Find where the given text appears and provide that cell's center as (x, y) coordinate. 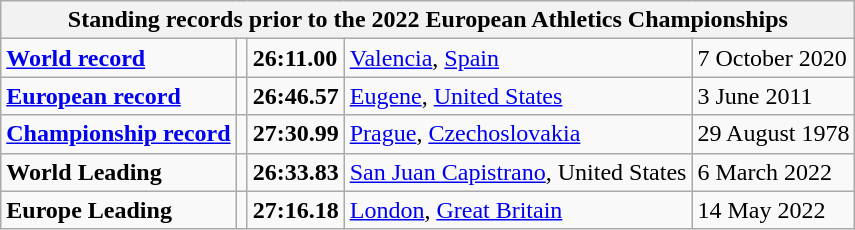
London, Great Britain (518, 210)
26:46.57 (296, 96)
World record (118, 58)
Championship record (118, 134)
7 October 2020 (774, 58)
World Leading (118, 172)
27:16.18 (296, 210)
Europe Leading (118, 210)
Valencia, Spain (518, 58)
Standing records prior to the 2022 European Athletics Championships (428, 20)
Prague, Czechoslovakia (518, 134)
6 March 2022 (774, 172)
29 August 1978 (774, 134)
3 June 2011 (774, 96)
14 May 2022 (774, 210)
European record (118, 96)
San Juan Capistrano, United States (518, 172)
Eugene, United States (518, 96)
27:30.99 (296, 134)
26:33.83 (296, 172)
26:11.00 (296, 58)
